For the text-containing cell, return its midpoint in [X, Y] coordinate format. 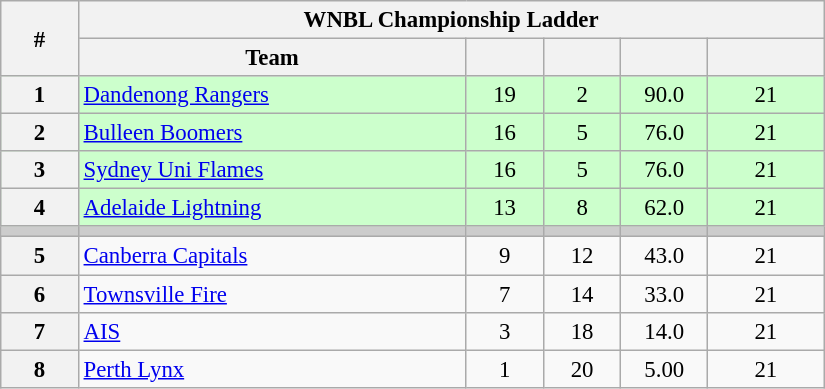
WNBL Championship Ladder [451, 20]
5.00 [664, 369]
12 [582, 256]
20 [582, 369]
Bulleen Boomers [272, 133]
AIS [272, 331]
9 [505, 256]
18 [582, 331]
Dandenong Rangers [272, 95]
13 [505, 208]
Perth Lynx [272, 369]
62.0 [664, 208]
6 [40, 294]
43.0 [664, 256]
14 [582, 294]
90.0 [664, 95]
Team [272, 58]
Sydney Uni Flames [272, 170]
14.0 [664, 331]
Townsville Fire [272, 294]
4 [40, 208]
Adelaide Lightning [272, 208]
# [40, 38]
Canberra Capitals [272, 256]
19 [505, 95]
33.0 [664, 294]
